Capture the cell that displays the provided text and extract its [X, Y] central coordinate. 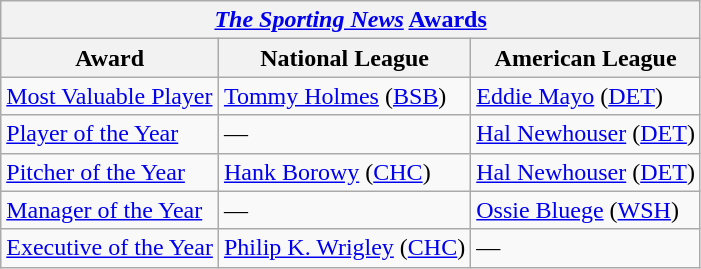
Philip K. Wrigley (CHC) [344, 248]
Tommy Holmes (BSB) [344, 96]
Manager of the Year [110, 210]
The Sporting News Awards [351, 20]
Ossie Bluege (WSH) [586, 210]
Award [110, 58]
Player of the Year [110, 134]
Eddie Mayo (DET) [586, 96]
Pitcher of the Year [110, 172]
Hank Borowy (CHC) [344, 172]
National League [344, 58]
Most Valuable Player [110, 96]
American League [586, 58]
Executive of the Year [110, 248]
